From the cell containing the given text, extract its center point as [x, y] coordinate. 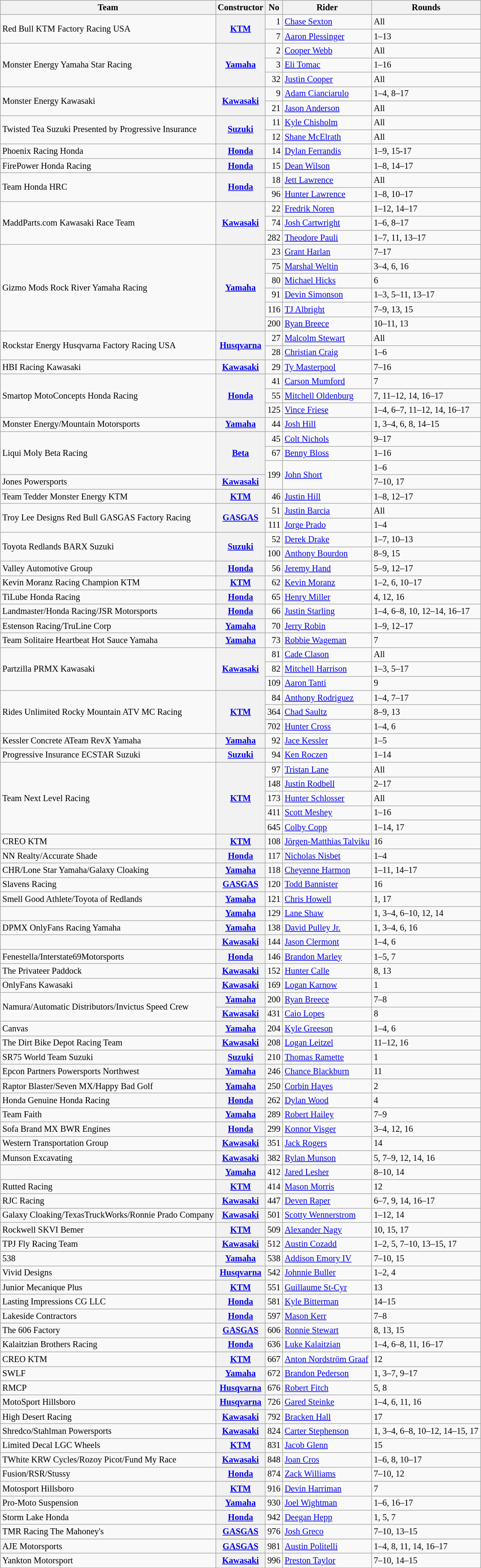
250 [274, 1086]
10–11, 13 [426, 324]
108 [274, 841]
667 [274, 1359]
8, 13, 15 [426, 1330]
Jerry Robin [328, 626]
1–12, 14–17 [426, 209]
Mitchell Oldenburg [328, 396]
Epcon Partners Powersports Northwest [108, 1072]
Kalaitzian Brothers Racing [108, 1345]
Logan Karnow [328, 985]
Chad Saultz [328, 712]
Slavens Racing [108, 884]
Jorge Prado [328, 525]
672 [274, 1374]
120 [274, 884]
David Pulley Jr. [328, 928]
645 [274, 827]
Galaxy Cloaking/TexasTruckWorks/Ronnie Prado Company [108, 1215]
Aaron Plessinger [328, 36]
73 [274, 640]
John Short [328, 474]
5, 8 [426, 1388]
1–9, 12–17 [426, 626]
Junior Mecanique Plus [108, 1287]
Munson Excavating [108, 1158]
MaddParts.com Kawasaki Race Team [108, 223]
Jacob Glenn [328, 1445]
44 [274, 424]
Landmaster/Honda Racing/JSR Motorsports [108, 611]
1–8, 14–17 [426, 166]
56 [274, 568]
Team Honda HRC [108, 187]
Fenestella/Interstate69Motorsports [108, 957]
Fusion/RSR/Stussy [108, 1474]
Limited Decal LGC Wheels [108, 1445]
The Privateer Paddock [108, 971]
792 [274, 1417]
Theodore Pauli [328, 238]
Chase Sexton [328, 22]
Justin Hill [328, 496]
1–14, 17 [426, 827]
13 [426, 1287]
1, 3–4, 6, 16 [426, 928]
Constructor [240, 7]
8–9, 15 [426, 554]
Austin Politelli [328, 1546]
148 [274, 784]
509 [274, 1230]
Chris Howell [328, 899]
581 [274, 1301]
874 [274, 1474]
Joel Wightman [328, 1503]
96 [274, 194]
7–9, 13, 15 [426, 309]
The 606 Factory [108, 1330]
100 [274, 554]
Hunter Calle [328, 971]
29 [274, 367]
Rylan Munson [328, 1158]
1–14 [426, 755]
Logan Leitzel [328, 1043]
Cheyenne Harmon [328, 870]
Caio Lopes [328, 1014]
Red Bull KTM Factory Racing USA [108, 29]
996 [274, 1560]
75 [274, 266]
Mason Morris [328, 1186]
Smartop MotoConcepts Honda Racing [108, 396]
702 [274, 726]
CHR/Lone Star Yamaha/Galaxy Cloaking [108, 870]
Chance Blackburn [328, 1072]
Preston Taylor [328, 1560]
84 [274, 698]
TJ Albright [328, 309]
169 [274, 985]
21 [274, 108]
Tristan Lane [328, 769]
Alexander Nagy [328, 1230]
Guillaume St-Cyr [328, 1287]
1, 17 [426, 899]
No [274, 7]
976 [274, 1532]
144 [274, 942]
The Dirt Bike Depot Racing Team [108, 1043]
SR75 World Team Suzuki [108, 1057]
Kevin Moranz Racing Champion KTM [108, 583]
Johnnie Buller [328, 1273]
1, 3–4, 6, 8, 14–15 [426, 424]
199 [274, 474]
Josh Greco [328, 1532]
7–16 [426, 367]
431 [274, 1014]
3–4, 6, 16 [426, 266]
MotoSport Hillsboro [108, 1402]
Toyota Redlands BARX Suzuki [108, 547]
676 [274, 1388]
Colt Nichols [328, 439]
414 [274, 1186]
Jones Powersports [108, 482]
1–6, 8–17 [426, 223]
Mason Kerr [328, 1316]
18 [274, 180]
7–17 [426, 252]
32 [274, 79]
1–6, 16–17 [426, 1503]
364 [274, 712]
7–10, 14–15 [426, 1560]
Estenson Racing/TruLine Corp [108, 626]
Hunter Lawrence [328, 194]
8–10, 14 [426, 1172]
597 [274, 1316]
Western Transportation Group [108, 1143]
551 [274, 1287]
Vivid Designs [108, 1273]
Justin Cooper [328, 79]
SWLF [108, 1374]
OnlyFans Kawasaki [108, 985]
Anton Nordström Graaf [328, 1359]
Shredco/Stahlman Powersports [108, 1431]
4 [426, 1100]
51 [274, 511]
Luke Kalaitzian [328, 1345]
Hunter Schlosser [328, 798]
Rounds [426, 7]
Partzilla PRMX Kawasaki [108, 669]
74 [274, 223]
10, 15, 17 [426, 1230]
1–4, 8–17 [426, 94]
512 [274, 1244]
Rider [328, 7]
Namura/Automatic Distributors/Invictus Speed Crew [108, 1007]
Lane Shaw [328, 913]
606 [274, 1330]
Addison Emory IV [328, 1258]
Carson Mumford [328, 381]
Brandon Pederson [328, 1374]
8–9, 13 [426, 712]
118 [274, 870]
7–10, 12 [426, 1474]
Justin Rodbell [328, 784]
1–4, 8, 11, 14, 16–17 [426, 1546]
FirePower Honda Racing [108, 166]
636 [274, 1345]
66 [274, 611]
Kevin Moranz [328, 583]
726 [274, 1402]
1–2, 6, 10–17 [426, 583]
46 [274, 496]
208 [274, 1043]
Robert Fitch [328, 1388]
412 [274, 1172]
Canvas [108, 1028]
TWhite KRW Cycles/Rozoy Picot/Fund My Race [108, 1460]
Scotty Wennerstrom [328, 1215]
Justin Barcia [328, 511]
824 [274, 1431]
Malcolm Stewart [328, 338]
Honda Genuine Honda Racing [108, 1100]
1, 3–4, 6–10, 12, 14 [426, 913]
Thomas Ramette [328, 1057]
Eli Tomac [328, 65]
Fredrik Noren [328, 209]
Kyle Chisholm [328, 123]
129 [274, 913]
Ken Roczen [328, 755]
382 [274, 1158]
Robbie Wageman [328, 640]
7–10, 13–15 [426, 1532]
152 [274, 971]
Yankton Motorsport [108, 1560]
1–8, 12–17 [426, 496]
Shane McElrath [328, 137]
DPMX OnlyFans Racing Yamaha [108, 928]
Kyle Bitterman [328, 1301]
91 [274, 295]
Phoenix Racing Honda [108, 151]
1–7, 10–13 [426, 540]
Lakeside Contractors [108, 1316]
Carter Stephenson [328, 1431]
TPJ Fly Racing Team [108, 1244]
Todd Bannister [328, 884]
6 [426, 281]
1–12, 14 [426, 1215]
204 [274, 1028]
94 [274, 755]
Deegan Hepp [328, 1517]
Cooper Webb [328, 50]
916 [274, 1489]
55 [274, 396]
Beta [240, 453]
Jörgen-Matthias Talviku [328, 841]
Ty Masterpool [328, 367]
Lasting Impressions CG LLC [108, 1301]
Jason Clermont [328, 942]
1–4, 6–7, 11–12, 14, 16–17 [426, 410]
4, 12, 16 [426, 597]
Deven Raper [328, 1201]
81 [274, 655]
Henry Miller [328, 597]
1, 3–4, 6–8, 10–12, 14–15, 17 [426, 1431]
Motosport Hillsboro [108, 1489]
HBI Racing Kawasaki [108, 367]
Brandon Marley [328, 957]
7–10, 17 [426, 482]
Raptor Blaster/Seven MX/Happy Bad Golf [108, 1086]
146 [274, 957]
Rockwell SKVI Bemer [108, 1230]
RMCP [108, 1388]
Robert Hailey [328, 1115]
Team Tedder Monster Energy KTM [108, 496]
Gizmo Mods Rock River Yamaha Racing [108, 288]
Ronnie Stewart [328, 1330]
Rockstar Energy Husqvarna Factory Racing USA [108, 345]
45 [274, 439]
Sofa Brand MX BWR Engines [108, 1129]
1, 5, 7 [426, 1517]
RJC Racing [108, 1201]
210 [274, 1057]
65 [274, 597]
TiLube Honda Racing [108, 597]
Bracken Hall [328, 1417]
Dylan Wood [328, 1100]
22 [274, 209]
NN Realty/Accurate Shade [108, 856]
1–2, 4 [426, 1273]
109 [274, 683]
Derek Drake [328, 540]
Austin Cozadd [328, 1244]
Hunter Cross [328, 726]
1–11, 14–17 [426, 870]
1–5 [426, 741]
Dean Wilson [328, 166]
1, 3–7, 9–17 [426, 1374]
Zack Williams [328, 1474]
Marshal Weltin [328, 266]
Liqui Moly Beta Racing [108, 453]
27 [274, 338]
Kyle Greeson [328, 1028]
1–3, 5–17 [426, 669]
848 [274, 1460]
5–9, 12–17 [426, 568]
1–9, 15-17 [426, 151]
11–12, 16 [426, 1043]
Corbin Hayes [328, 1086]
Jared Lesher [328, 1172]
1–5, 7 [426, 957]
Mitchell Harrison [328, 669]
Justin Starling [328, 611]
2–17 [426, 784]
1–3, 5–11, 13–17 [426, 295]
Christian Craig [328, 352]
Cade Clason [328, 655]
116 [274, 309]
3–4, 12, 16 [426, 1129]
Devin Simonson [328, 295]
62 [274, 583]
92 [274, 741]
Aaron Tanti [328, 683]
501 [274, 1215]
Twisted Tea Suzuki Presented by Progressive Insurance [108, 130]
82 [274, 669]
28 [274, 352]
1–4, 6–8, 10, 12–14, 16–17 [426, 611]
Dylan Ferrandis [328, 151]
7–10, 15 [426, 1258]
Smell Good Athlete/Toyota of Redlands [108, 899]
Colby Copp [328, 827]
Storm Lake Honda [108, 1517]
1–4, 7–17 [426, 698]
9–17 [426, 439]
7–9 [426, 1115]
Team Faith [108, 1115]
Adam Cianciarulo [328, 94]
351 [274, 1143]
411 [274, 813]
52 [274, 540]
14–15 [426, 1301]
Monster Energy Kawasaki [108, 101]
6–7, 9, 14, 16–17 [426, 1201]
17 [426, 1417]
Kessler Concrete ATeam RevX Yamaha [108, 741]
125 [274, 410]
831 [274, 1445]
Team Solitaire Heartbeat Hot Sauce Yamaha [108, 640]
942 [274, 1517]
117 [274, 856]
1–4, 6, 11, 16 [426, 1402]
Grant Harlan [328, 252]
Josh Cartwright [328, 223]
930 [274, 1503]
Progressive Insurance ECSTAR Suzuki [108, 755]
Jett Lawrence [328, 180]
Benny Bloss [328, 453]
Anthony Bourdon [328, 554]
Scott Meshey [328, 813]
8, 13 [426, 971]
Devin Harriman [328, 1489]
Jeremy Hand [328, 568]
80 [274, 281]
97 [274, 769]
138 [274, 928]
289 [274, 1115]
Monster Energy/Mountain Motorsports [108, 424]
1–7, 11, 13–17 [426, 238]
1–8, 10–17 [426, 194]
67 [274, 453]
299 [274, 1129]
Team Next Level Racing [108, 798]
111 [274, 525]
282 [274, 238]
Anthony Rodriguez [328, 698]
Nicholas Nisbet [328, 856]
262 [274, 1100]
TMR Racing The Mahoney's [108, 1532]
AJE Motorsports [108, 1546]
1–2, 5, 7–10, 13–15, 17 [426, 1244]
447 [274, 1201]
Troy Lee Designs Red Bull GASGAS Factory Racing [108, 518]
1–4, 6–8, 11, 16–17 [426, 1345]
5, 7–9, 12, 14, 16 [426, 1158]
23 [274, 252]
Jack Rogers [328, 1143]
Rutted Racing [108, 1186]
173 [274, 798]
8 [426, 1014]
Team [108, 7]
542 [274, 1273]
Pro-Moto Suspension [108, 1503]
246 [274, 1072]
Joan Cros [328, 1460]
981 [274, 1546]
Rides Unlimited Rocky Mountain ATV MC Racing [108, 712]
Monster Energy Yamaha Star Racing [108, 65]
Jace Kessler [328, 741]
High Desert Racing [108, 1417]
Konnor Visger [328, 1129]
Josh Hill [328, 424]
1–13 [426, 36]
3 [274, 65]
Vince Friese [328, 410]
Jason Anderson [328, 108]
121 [274, 899]
1–6, 8, 10–17 [426, 1460]
7, 11–12, 14, 16–17 [426, 396]
Gared Steinke [328, 1402]
Valley Automotive Group [108, 568]
41 [274, 381]
70 [274, 626]
Michael Hicks [328, 281]
